Provide the (x, y) coordinate of the cell's center where the given text is located.  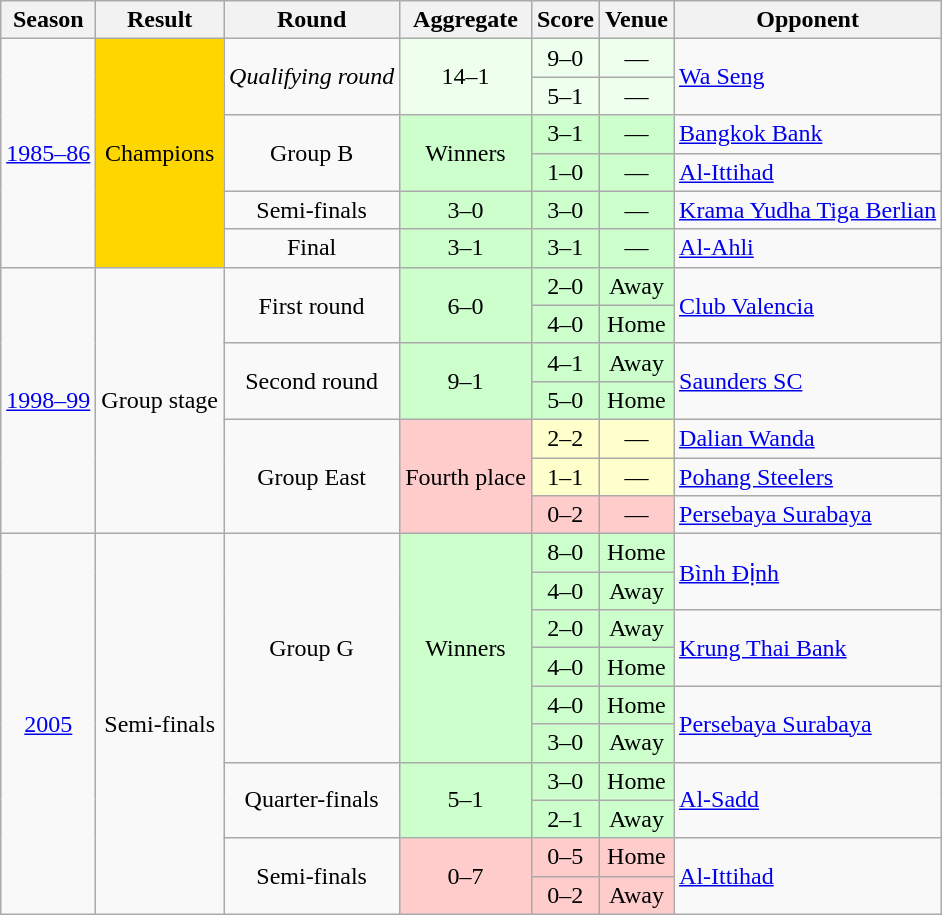
First round (312, 305)
Aggregate (466, 20)
2005 (48, 724)
Qualifying round (312, 77)
5–0 (565, 400)
Round (312, 20)
6–0 (466, 305)
Champions (160, 153)
Krung Thai Bank (808, 648)
Opponent (808, 20)
8–0 (565, 553)
Bình Định (808, 572)
9–0 (565, 58)
Second round (312, 381)
Club Valencia (808, 305)
Group East (312, 476)
Dalian Wanda (808, 438)
0–7 (466, 876)
Group B (312, 153)
Score (565, 20)
Venue (636, 20)
1–1 (565, 477)
Result (160, 20)
1–0 (565, 172)
Al-Ahli (808, 248)
4–1 (565, 362)
1998–99 (48, 400)
Pohang Steelers (808, 477)
14–1 (466, 77)
1985–86 (48, 153)
Season (48, 20)
Final (312, 248)
Saunders SC (808, 381)
Group stage (160, 400)
Al-Sadd (808, 800)
2–1 (565, 819)
Wa Seng (808, 77)
9–1 (466, 381)
Group G (312, 648)
Krama Yudha Tiga Berlian (808, 210)
Bangkok Bank (808, 134)
2–2 (565, 438)
Quarter-finals (312, 800)
Fourth place (466, 476)
0–5 (565, 857)
